Scan for the cell matching the given text and deliver its [X, Y] coordinate at center. 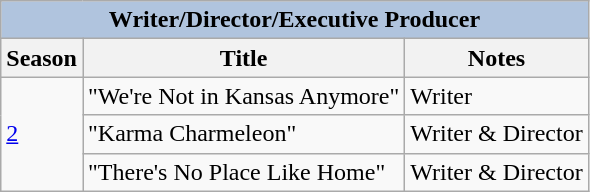
Title [243, 58]
"We're Not in Kansas Anymore" [243, 96]
Writer [496, 96]
Notes [496, 58]
2 [42, 134]
Writer/Director/Executive Producer [294, 20]
"Karma Charmeleon" [243, 134]
Season [42, 58]
"There's No Place Like Home" [243, 172]
